For the text-containing cell, return its midpoint in (x, y) coordinate format. 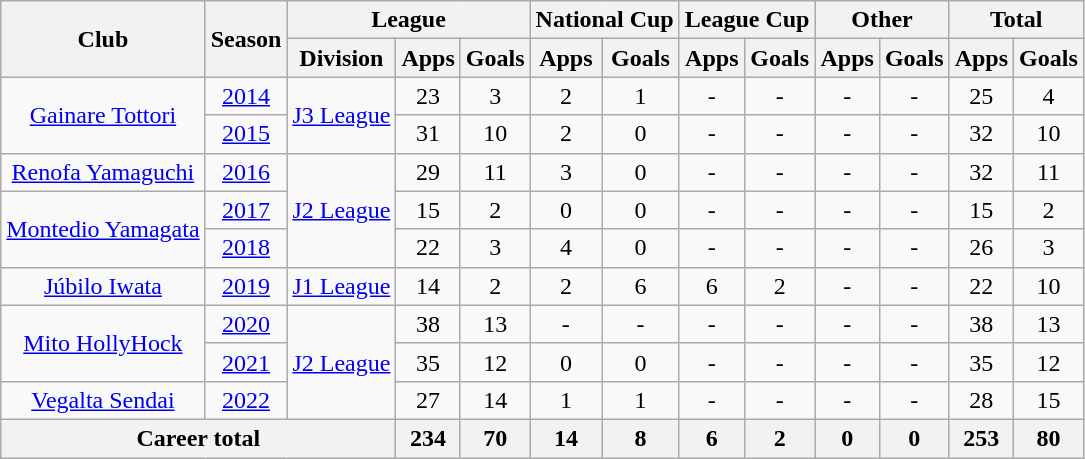
Career total (198, 438)
2015 (246, 134)
31 (428, 134)
234 (428, 438)
2018 (246, 248)
2014 (246, 96)
2019 (246, 286)
2016 (246, 172)
Division (342, 58)
2022 (246, 400)
28 (981, 400)
Renofa Yamaguchi (103, 172)
2017 (246, 210)
Gainare Tottori (103, 115)
League (408, 20)
70 (495, 438)
8 (641, 438)
Total (1016, 20)
Season (246, 39)
Júbilo Iwata (103, 286)
Vegalta Sendai (103, 400)
Other (882, 20)
23 (428, 96)
Club (103, 39)
J3 League (342, 115)
26 (981, 248)
League Cup (747, 20)
2020 (246, 324)
Mito HollyHock (103, 343)
J1 League (342, 286)
25 (981, 96)
29 (428, 172)
253 (981, 438)
National Cup (604, 20)
2021 (246, 362)
Montedio Yamagata (103, 229)
27 (428, 400)
80 (1049, 438)
